Find where the given text appears and provide that cell's center as [x, y] coordinate. 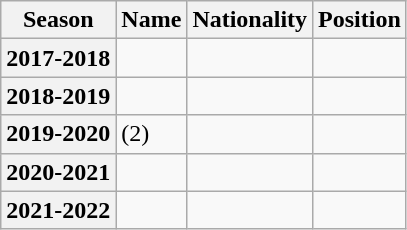
2020-2021 [58, 172]
2018-2019 [58, 96]
Nationality [250, 20]
Name [152, 20]
2017-2018 [58, 58]
2019-2020 [58, 134]
Season [58, 20]
2021-2022 [58, 210]
Position [360, 20]
(2) [152, 134]
